Pinpoint the cell where the given text exists, returning its [X, Y] midpoint coordinate. 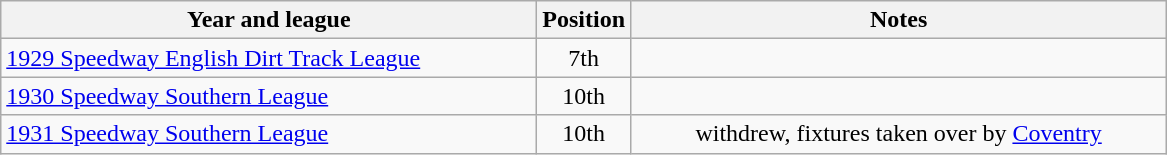
Position [584, 20]
1931 Speedway Southern League [269, 134]
withdrew, fixtures taken over by Coventry [899, 134]
1929 Speedway English Dirt Track League [269, 58]
7th [584, 58]
1930 Speedway Southern League [269, 96]
Notes [899, 20]
Year and league [269, 20]
